Determine the (x, y) coordinate at the center of the cell enclosing the given text.  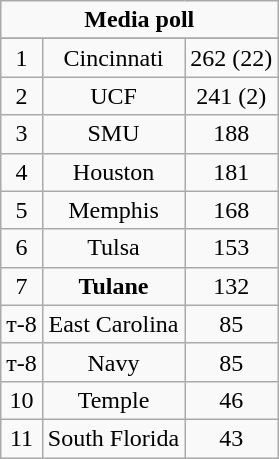
Temple (113, 400)
2 (22, 96)
UCF (113, 96)
241 (2) (232, 96)
Tulane (113, 286)
10 (22, 400)
Cincinnati (113, 58)
11 (22, 438)
132 (232, 286)
South Florida (113, 438)
Media poll (140, 20)
Memphis (113, 210)
262 (22) (232, 58)
188 (232, 134)
SMU (113, 134)
4 (22, 172)
Houston (113, 172)
Tulsa (113, 248)
7 (22, 286)
5 (22, 210)
3 (22, 134)
43 (232, 438)
46 (232, 400)
Navy (113, 362)
181 (232, 172)
6 (22, 248)
168 (232, 210)
153 (232, 248)
1 (22, 58)
East Carolina (113, 324)
